Search for the cell housing the specified text and yield its (X, Y) center coordinate. 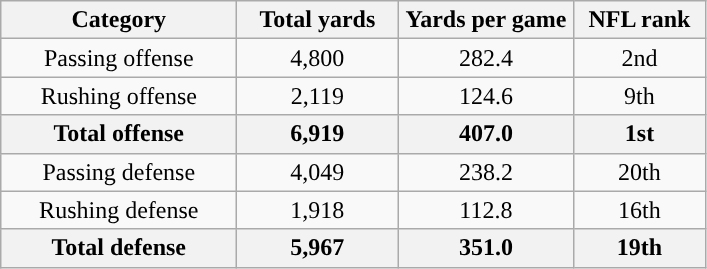
6,919 (318, 134)
Total yards (318, 20)
407.0 (486, 134)
Category (119, 20)
238.2 (486, 172)
Passing offense (119, 58)
2nd (640, 58)
16th (640, 210)
Total offense (119, 134)
4,049 (318, 172)
1st (640, 134)
Rushing defense (119, 210)
2,119 (318, 96)
4,800 (318, 58)
112.8 (486, 210)
124.6 (486, 96)
Passing defense (119, 172)
Total defense (119, 248)
282.4 (486, 58)
NFL rank (640, 20)
Yards per game (486, 20)
5,967 (318, 248)
Rushing offense (119, 96)
9th (640, 96)
19th (640, 248)
1,918 (318, 210)
20th (640, 172)
351.0 (486, 248)
